Search for the cell housing the specified text and yield its [x, y] center coordinate. 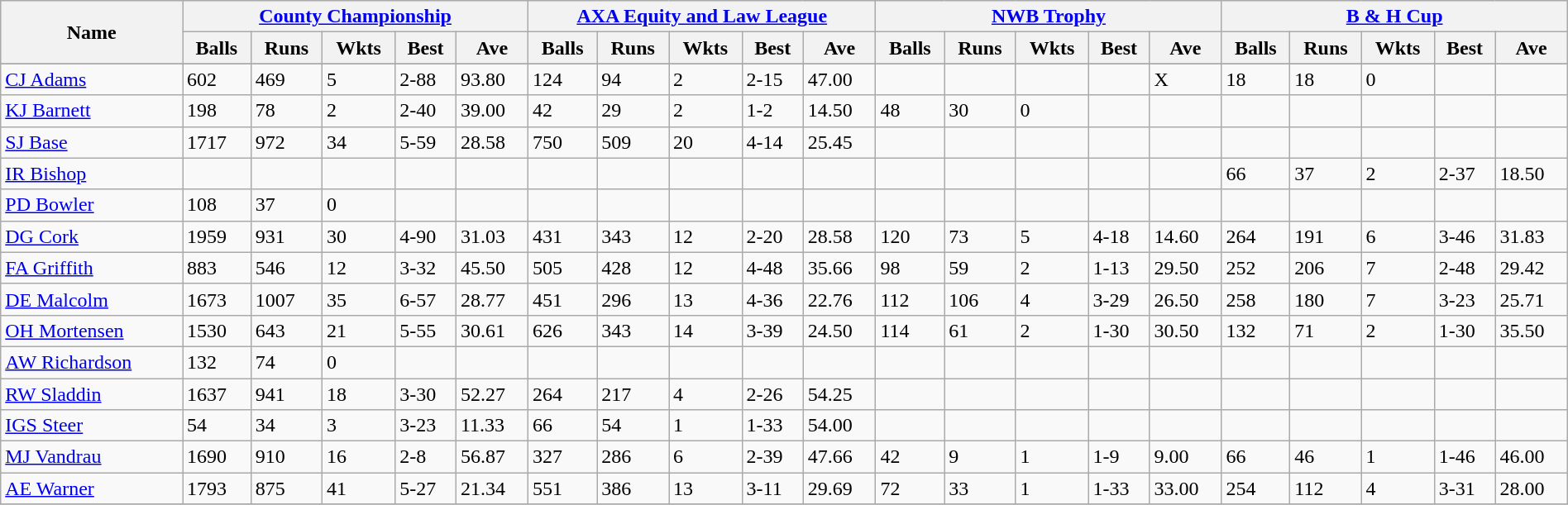
24.50 [839, 331]
3-39 [772, 331]
18.50 [1532, 174]
1690 [217, 457]
883 [217, 268]
47.66 [839, 457]
643 [286, 331]
4-48 [772, 268]
428 [633, 268]
206 [1326, 268]
56.87 [491, 457]
SJ Base [92, 142]
3 [359, 426]
972 [286, 142]
NWB Trophy [1049, 17]
2-20 [772, 236]
286 [633, 457]
3-29 [1119, 299]
551 [562, 488]
46.00 [1532, 457]
County Championship [355, 17]
AW Richardson [92, 362]
386 [633, 488]
14.50 [839, 111]
120 [910, 236]
9.00 [1186, 457]
1-13 [1119, 268]
602 [217, 79]
252 [1255, 268]
RW Sladdin [92, 394]
31.83 [1532, 236]
31.03 [491, 236]
DG Cork [92, 236]
6-57 [426, 299]
Name [92, 32]
21 [359, 331]
73 [980, 236]
3-46 [1465, 236]
CJ Adams [92, 79]
16 [359, 457]
25.71 [1532, 299]
OH Mortensen [92, 331]
2-88 [426, 79]
22.76 [839, 299]
451 [562, 299]
2-37 [1465, 174]
2-39 [772, 457]
9 [980, 457]
198 [217, 111]
5-55 [426, 331]
35.66 [839, 268]
54.25 [839, 394]
296 [633, 299]
29.50 [1186, 268]
875 [286, 488]
3-32 [426, 268]
46 [1326, 457]
29 [633, 111]
931 [286, 236]
11.33 [491, 426]
1637 [217, 394]
546 [286, 268]
FA Griffith [92, 268]
5-59 [426, 142]
AE Warner [92, 488]
2-48 [1465, 268]
61 [980, 331]
431 [562, 236]
1793 [217, 488]
4-14 [772, 142]
4-18 [1119, 236]
PD Bowler [92, 205]
33.00 [1186, 488]
28.77 [491, 299]
KJ Barnett [92, 111]
AXA Equity and Law League [702, 17]
30.50 [1186, 331]
180 [1326, 299]
29.42 [1532, 268]
910 [286, 457]
39.00 [491, 111]
258 [1255, 299]
2-26 [772, 394]
35.50 [1532, 331]
29.69 [839, 488]
DE Malcolm [92, 299]
3-31 [1465, 488]
28.00 [1532, 488]
1530 [217, 331]
54.00 [839, 426]
1-9 [1119, 457]
106 [980, 299]
1-46 [1465, 457]
30.61 [491, 331]
5-27 [426, 488]
2-15 [772, 79]
72 [910, 488]
78 [286, 111]
74 [286, 362]
94 [633, 79]
217 [633, 394]
14.60 [1186, 236]
114 [910, 331]
IGS Steer [92, 426]
47.00 [839, 79]
48 [910, 111]
26.50 [1186, 299]
3-11 [772, 488]
4-90 [426, 236]
327 [562, 457]
52.27 [491, 394]
X [1186, 79]
505 [562, 268]
41 [359, 488]
IR Bishop [92, 174]
750 [562, 142]
35 [359, 299]
59 [980, 268]
25.45 [839, 142]
254 [1255, 488]
20 [706, 142]
626 [562, 331]
33 [980, 488]
108 [217, 205]
21.34 [491, 488]
4-36 [772, 299]
124 [562, 79]
469 [286, 79]
98 [910, 268]
1007 [286, 299]
3-30 [426, 394]
1959 [217, 236]
509 [633, 142]
1717 [217, 142]
2-8 [426, 457]
941 [286, 394]
B & H Cup [1394, 17]
1673 [217, 299]
71 [1326, 331]
14 [706, 331]
2-40 [426, 111]
MJ Vandrau [92, 457]
1-2 [772, 111]
191 [1326, 236]
93.80 [491, 79]
45.50 [491, 268]
